Return (x, y) of the center of cell containing provided text 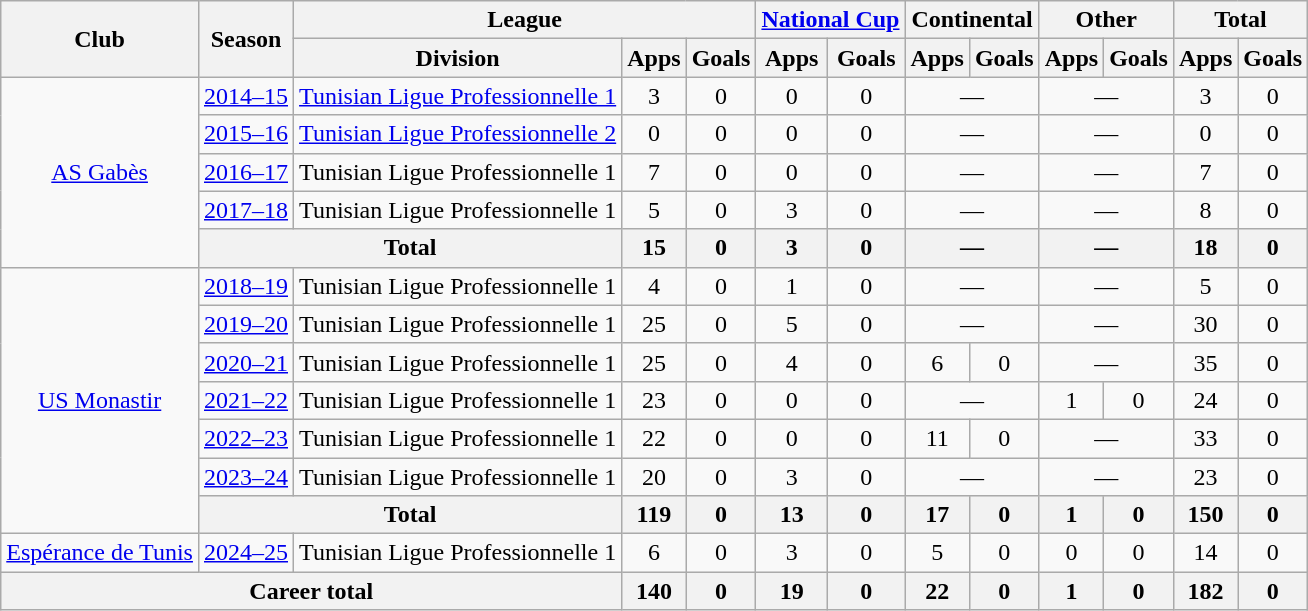
Division (458, 58)
League (525, 20)
150 (1205, 515)
National Cup (830, 20)
14 (1205, 553)
2016–17 (246, 172)
8 (1205, 210)
Other (1106, 20)
Season (246, 39)
US Monastir (100, 400)
2015–16 (246, 134)
Club (100, 39)
2014–15 (246, 96)
Continental (972, 20)
Tunisian Ligue Professionnelle 2 (458, 134)
Espérance de Tunis (100, 553)
35 (1205, 362)
33 (1205, 438)
24 (1205, 400)
15 (654, 248)
2021–22 (246, 400)
13 (792, 515)
119 (654, 515)
20 (654, 477)
2024–25 (246, 553)
182 (1205, 591)
18 (1205, 248)
19 (792, 591)
AS Gabès (100, 172)
2023–24 (246, 477)
140 (654, 591)
Career total (312, 591)
2020–21 (246, 362)
30 (1205, 324)
2017–18 (246, 210)
2018–19 (246, 286)
2022–23 (246, 438)
17 (937, 515)
11 (937, 438)
2019–20 (246, 324)
